Scan for the cell matching the given text and deliver its (x, y) coordinate at center. 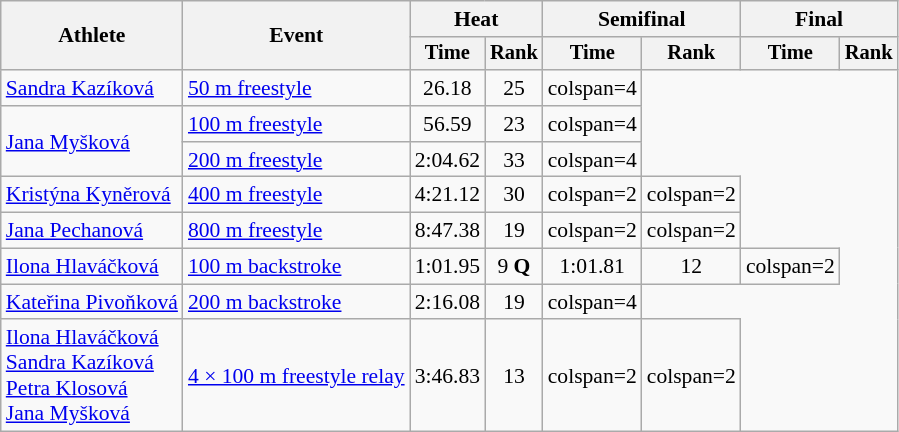
2:04.62 (448, 160)
400 m freestyle (296, 195)
100 m freestyle (296, 124)
26.18 (448, 88)
Event (296, 36)
1:01.95 (448, 267)
33 (514, 160)
8:47.38 (448, 231)
3:46.83 (448, 376)
Jana Pechanová (92, 231)
Kristýna Kyněrová (92, 195)
4 × 100 m freestyle relay (296, 376)
30 (514, 195)
4:21.12 (448, 195)
800 m freestyle (296, 231)
Sandra Kazíková (92, 88)
9 Q (514, 267)
25 (514, 88)
56.59 (448, 124)
100 m backstroke (296, 267)
200 m backstroke (296, 302)
200 m freestyle (296, 160)
2:16.08 (448, 302)
Ilona HlaváčkováSandra KazíkováPetra KlosováJana Myšková (92, 376)
Jana Myšková (92, 142)
Semifinal (642, 19)
13 (514, 376)
1:01.81 (592, 267)
Athlete (92, 36)
Kateřina Pivoňková (92, 302)
50 m freestyle (296, 88)
Heat (476, 19)
Final (820, 19)
23 (514, 124)
12 (692, 267)
Ilona Hlaváčková (92, 267)
